Search for the cell housing the specified text and yield its [x, y] center coordinate. 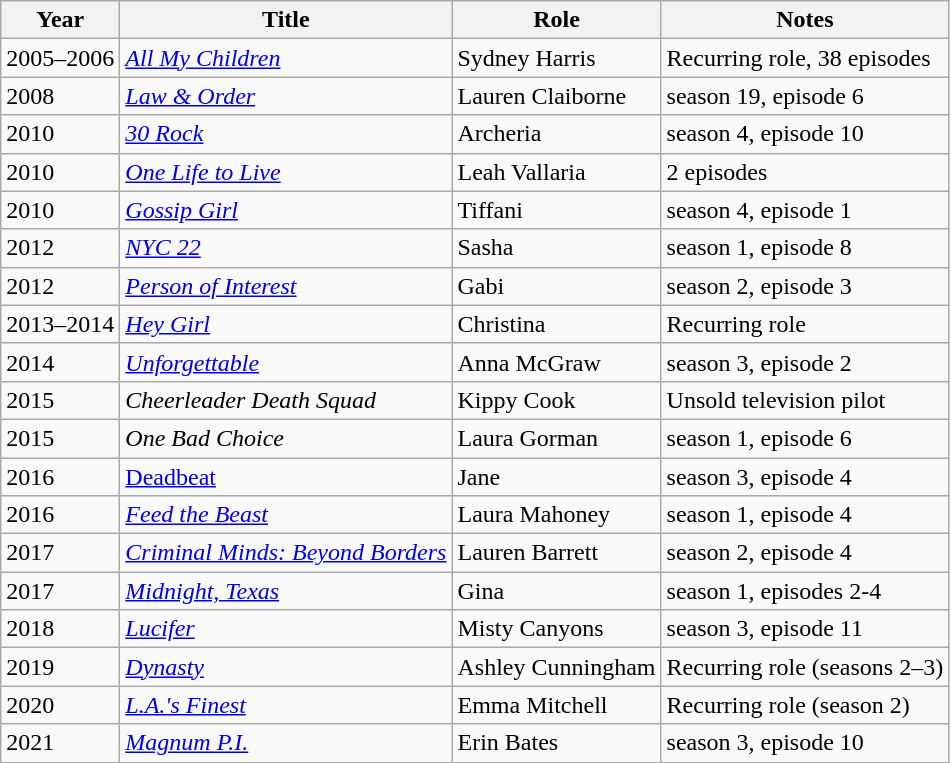
Lucifer [286, 629]
Jane [556, 477]
Christina [556, 324]
2021 [60, 743]
Recurring role [805, 324]
Misty Canyons [556, 629]
Law & Order [286, 96]
Anna McGraw [556, 362]
Laura Gorman [556, 438]
L.A.'s Finest [286, 705]
One Life to Live [286, 172]
season 2, episode 3 [805, 286]
Hey Girl [286, 324]
Criminal Minds: Beyond Borders [286, 553]
season 19, episode 6 [805, 96]
Magnum P.I. [286, 743]
Gabi [556, 286]
Ashley Cunningham [556, 667]
Lauren Claiborne [556, 96]
All My Children [286, 58]
Unsold television pilot [805, 400]
season 3, episode 11 [805, 629]
season 1, episode 6 [805, 438]
2005–2006 [60, 58]
One Bad Choice [286, 438]
Dynasty [286, 667]
30 Rock [286, 134]
season 1, episode 8 [805, 248]
Title [286, 20]
season 1, episode 4 [805, 515]
Person of Interest [286, 286]
Erin Bates [556, 743]
Sasha [556, 248]
Unforgettable [286, 362]
season 3, episode 10 [805, 743]
Role [556, 20]
2019 [60, 667]
Leah Vallaria [556, 172]
Deadbeat [286, 477]
season 4, episode 10 [805, 134]
Gina [556, 591]
Year [60, 20]
Cheerleader Death Squad [286, 400]
2013–2014 [60, 324]
Archeria [556, 134]
Recurring role (seasons 2–3) [805, 667]
season 3, episode 4 [805, 477]
2008 [60, 96]
Tiffani [556, 210]
Sydney Harris [556, 58]
season 2, episode 4 [805, 553]
Recurring role (season 2) [805, 705]
season 4, episode 1 [805, 210]
Recurring role, 38 episodes [805, 58]
season 1, episodes 2-4 [805, 591]
Lauren Barrett [556, 553]
Gossip Girl [286, 210]
season 3, episode 2 [805, 362]
Notes [805, 20]
Kippy Cook [556, 400]
Emma Mitchell [556, 705]
2020 [60, 705]
Laura Mahoney [556, 515]
Feed the Beast [286, 515]
NYC 22 [286, 248]
2014 [60, 362]
2018 [60, 629]
2 episodes [805, 172]
Midnight, Texas [286, 591]
